From the cell containing the given text, extract its center point as [x, y] coordinate. 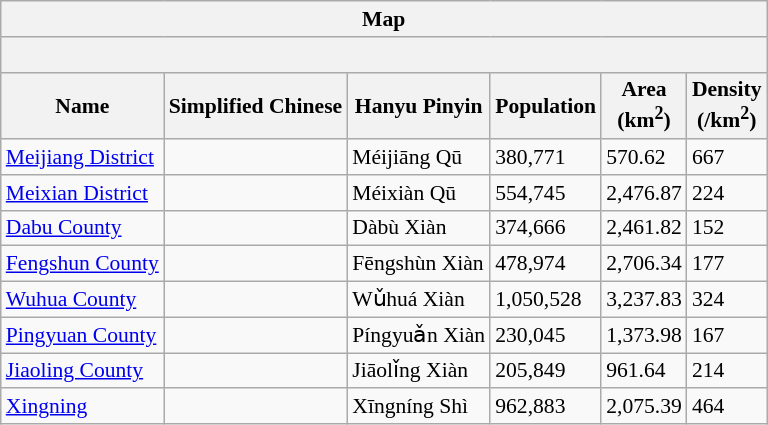
1,373.98 [644, 335]
380,771 [546, 157]
324 [727, 300]
230,045 [546, 335]
Méixiàn Qū [418, 193]
2,461.82 [644, 228]
Píngyuǎn Xiàn [418, 335]
Wǔhuá Xiàn [418, 300]
167 [727, 335]
214 [727, 371]
Meijiang District [82, 157]
Fēngshùn Xiàn [418, 264]
Meixian District [82, 193]
554,745 [546, 193]
177 [727, 264]
3,237.83 [644, 300]
Area(km2) [644, 106]
Xīngníng Shì [418, 407]
Fengshun County [82, 264]
2,706.34 [644, 264]
961.64 [644, 371]
2,476.87 [644, 193]
224 [727, 193]
Pingyuan County [82, 335]
205,849 [546, 371]
Xingning [82, 407]
Name [82, 106]
464 [727, 407]
478,974 [546, 264]
1,050,528 [546, 300]
Jiaoling County [82, 371]
2,075.39 [644, 407]
Simplified Chinese [256, 106]
962,883 [546, 407]
Hanyu Pinyin [418, 106]
Wuhua County [82, 300]
570.62 [644, 157]
Population [546, 106]
Dabu County [82, 228]
Jiāolǐng Xiàn [418, 371]
Density(/km2) [727, 106]
152 [727, 228]
Dàbù Xiàn [418, 228]
Méijiāng Qū [418, 157]
Map [384, 19]
667 [727, 157]
374,666 [546, 228]
